Output the (X, Y) coordinate of the center of the cell containing the given text.  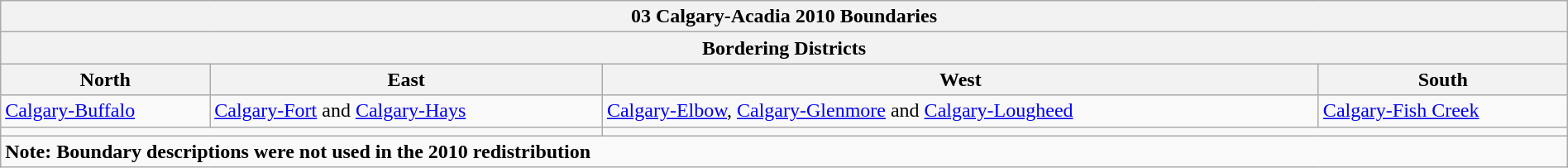
East (407, 79)
Bordering Districts (784, 48)
Note: Boundary descriptions were not used in the 2010 redistribution (784, 151)
Calgary-Fish Creek (1442, 111)
Calgary-Buffalo (106, 111)
South (1442, 79)
Calgary-Fort and Calgary-Hays (407, 111)
Calgary-Elbow, Calgary-Glenmore and Calgary-Lougheed (960, 111)
North (106, 79)
03 Calgary-Acadia 2010 Boundaries (784, 17)
West (960, 79)
